Scan for the cell matching the given text and deliver its (x, y) coordinate at center. 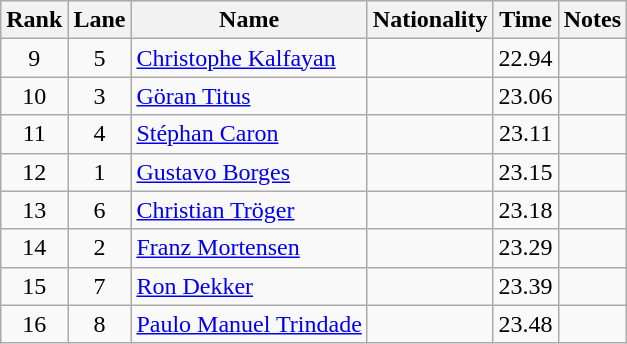
22.94 (526, 58)
1 (100, 172)
23.15 (526, 172)
10 (34, 96)
23.29 (526, 248)
5 (100, 58)
13 (34, 210)
Notes (592, 20)
Christian Tröger (249, 210)
23.11 (526, 134)
14 (34, 248)
23.06 (526, 96)
7 (100, 286)
23.48 (526, 324)
Name (249, 20)
2 (100, 248)
9 (34, 58)
Rank (34, 20)
12 (34, 172)
Lane (100, 20)
Ron Dekker (249, 286)
Nationality (430, 20)
4 (100, 134)
11 (34, 134)
Franz Mortensen (249, 248)
8 (100, 324)
Paulo Manuel Trindade (249, 324)
23.18 (526, 210)
3 (100, 96)
Gustavo Borges (249, 172)
Time (526, 20)
16 (34, 324)
15 (34, 286)
Christophe Kalfayan (249, 58)
23.39 (526, 286)
6 (100, 210)
Göran Titus (249, 96)
Stéphan Caron (249, 134)
